Search for the cell housing the specified text and yield its [x, y] center coordinate. 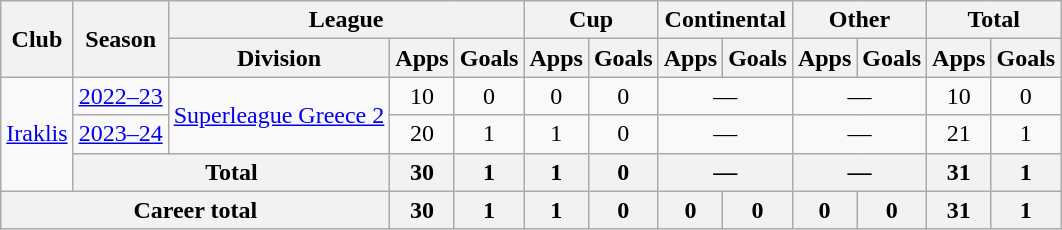
2023–24 [120, 134]
Continental [725, 20]
Division [279, 58]
Club [37, 39]
Cup [591, 20]
Career total [196, 210]
21 [959, 134]
Season [120, 39]
20 [422, 134]
Other [859, 20]
League [346, 20]
Iraklis [37, 134]
2022–23 [120, 96]
Superleague Greece 2 [279, 115]
